For the text-containing cell, return its midpoint in (X, Y) coordinate format. 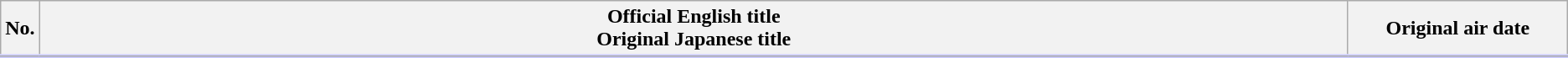
Official English title Original Japanese title (694, 29)
Original air date (1457, 29)
No. (20, 29)
